Extract the (x, y) coordinate from the center of the cell holding the provided text.  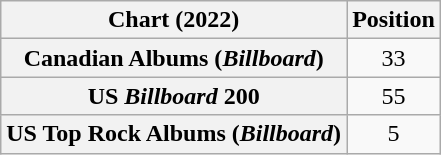
US Top Rock Albums (Billboard) (174, 134)
US Billboard 200 (174, 96)
Position (394, 20)
33 (394, 58)
5 (394, 134)
Canadian Albums (Billboard) (174, 58)
Chart (2022) (174, 20)
55 (394, 96)
